Scan for the cell matching the given text and deliver its (x, y) coordinate at center. 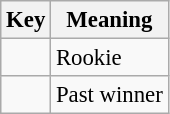
Past winner (110, 95)
Key (26, 20)
Meaning (110, 20)
Rookie (110, 58)
